Determine the [x, y] coordinate at the center of the cell enclosing the given text.  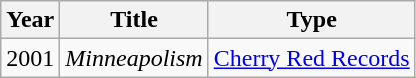
Cherry Red Records [312, 58]
Minneapolism [134, 58]
Year [30, 20]
2001 [30, 58]
Type [312, 20]
Title [134, 20]
